Determine the (X, Y) coordinate at the center of the cell enclosing the given text.  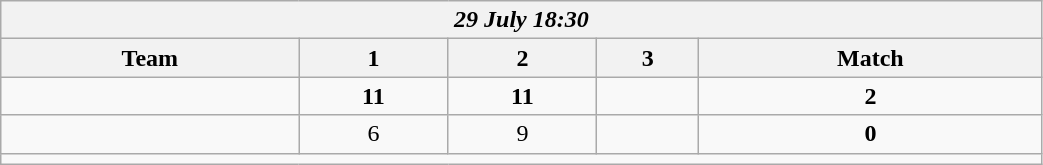
3 (648, 58)
Match (870, 58)
29 July 18:30 (522, 20)
0 (870, 134)
Team (150, 58)
9 (522, 134)
1 (374, 58)
6 (374, 134)
